Identify which cell holds the provided text, then report its (X, Y) central coordinate. 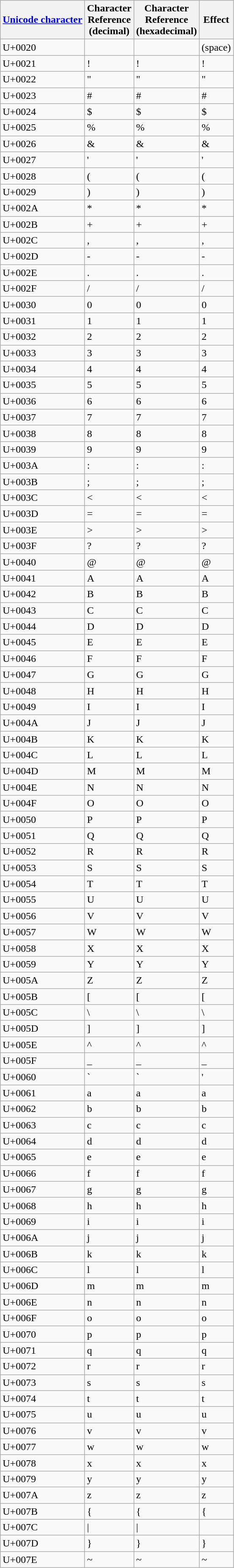
U+0048 (43, 691)
U+006D (43, 1286)
U+002C (43, 240)
U+0075 (43, 1415)
U+007B (43, 1511)
U+004C (43, 755)
U+004F (43, 803)
U+0037 (43, 417)
U+0045 (43, 642)
U+0060 (43, 1077)
U+0054 (43, 884)
U+0034 (43, 369)
U+0047 (43, 675)
U+006B (43, 1254)
U+005D (43, 1029)
U+0062 (43, 1109)
U+007D (43, 1543)
U+003B (43, 481)
U+0031 (43, 321)
U+0063 (43, 1125)
U+0020 (43, 47)
U+0068 (43, 1205)
CharacterReference(hexadecimal) (166, 20)
U+0061 (43, 1093)
U+006A (43, 1237)
U+0072 (43, 1366)
U+0065 (43, 1157)
U+0071 (43, 1350)
U+003C (43, 498)
U+003A (43, 465)
U+005F (43, 1061)
U+0050 (43, 820)
U+002B (43, 224)
U+0025 (43, 128)
U+006C (43, 1270)
U+0035 (43, 385)
U+0029 (43, 192)
U+0055 (43, 900)
U+0051 (43, 836)
U+005E (43, 1045)
U+0070 (43, 1334)
U+007A (43, 1495)
U+0024 (43, 112)
U+0021 (43, 63)
U+007C (43, 1527)
U+0030 (43, 305)
CharacterReference(decimal) (109, 20)
U+0059 (43, 964)
U+0043 (43, 610)
U+0067 (43, 1189)
U+004A (43, 723)
U+004B (43, 739)
U+005C (43, 1013)
U+0041 (43, 578)
U+0057 (43, 932)
U+0046 (43, 658)
U+0033 (43, 353)
U+0076 (43, 1431)
U+005B (43, 996)
U+0032 (43, 337)
U+0042 (43, 594)
U+006E (43, 1302)
U+0028 (43, 176)
U+0036 (43, 401)
(space) (216, 47)
U+0027 (43, 160)
U+0049 (43, 707)
U+0026 (43, 144)
U+002A (43, 208)
U+0078 (43, 1463)
U+0077 (43, 1447)
U+0073 (43, 1382)
U+005A (43, 980)
U+003D (43, 514)
U+007E (43, 1560)
U+002F (43, 289)
U+002D (43, 257)
U+002E (43, 273)
U+0079 (43, 1479)
U+0040 (43, 562)
Unicode character (43, 20)
U+006F (43, 1318)
U+0074 (43, 1399)
U+0064 (43, 1141)
U+0069 (43, 1221)
U+0053 (43, 868)
U+0056 (43, 916)
U+004E (43, 787)
U+003E (43, 530)
U+0022 (43, 79)
U+0023 (43, 96)
Effect (216, 20)
U+0052 (43, 852)
U+004D (43, 771)
U+003F (43, 546)
U+0058 (43, 948)
U+0038 (43, 433)
U+0039 (43, 449)
U+0044 (43, 626)
U+0066 (43, 1173)
